Find where the given text appears and provide that cell's center as [X, Y] coordinate. 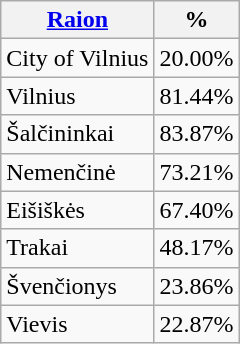
City of Vilnius [78, 58]
Vilnius [78, 96]
67.40% [196, 210]
Šalčininkai [78, 134]
Vievis [78, 324]
81.44% [196, 96]
48.17% [196, 248]
Nemenčinė [78, 172]
23.86% [196, 286]
% [196, 20]
73.21% [196, 172]
20.00% [196, 58]
22.87% [196, 324]
Švenčionys [78, 286]
Trakai [78, 248]
Eišiškės [78, 210]
83.87% [196, 134]
Raion [78, 20]
